Scan for the cell matching the given text and deliver its (X, Y) coordinate at center. 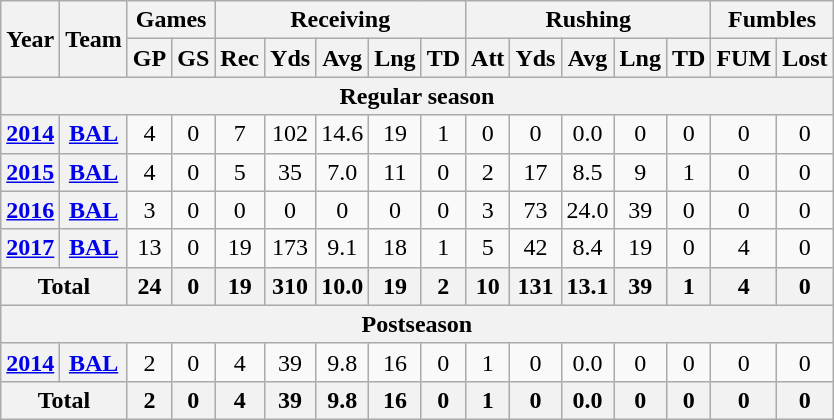
Postseason (417, 324)
9 (640, 172)
2017 (30, 248)
9.1 (342, 248)
Fumbles (772, 20)
24 (149, 286)
Rec (240, 58)
GS (194, 58)
73 (536, 210)
2016 (30, 210)
GP (149, 58)
13 (149, 248)
7 (240, 134)
FUM (744, 58)
102 (290, 134)
14.6 (342, 134)
24.0 (588, 210)
Rushing (588, 20)
310 (290, 286)
8.5 (588, 172)
Att (488, 58)
18 (395, 248)
131 (536, 286)
Year (30, 39)
173 (290, 248)
11 (395, 172)
7.0 (342, 172)
Games (170, 20)
13.1 (588, 286)
35 (290, 172)
10.0 (342, 286)
Receiving (340, 20)
Team (94, 39)
Lost (805, 58)
10 (488, 286)
17 (536, 172)
42 (536, 248)
Regular season (417, 96)
8.4 (588, 248)
2015 (30, 172)
